Pinpoint the cell where the given text exists, returning its [X, Y] midpoint coordinate. 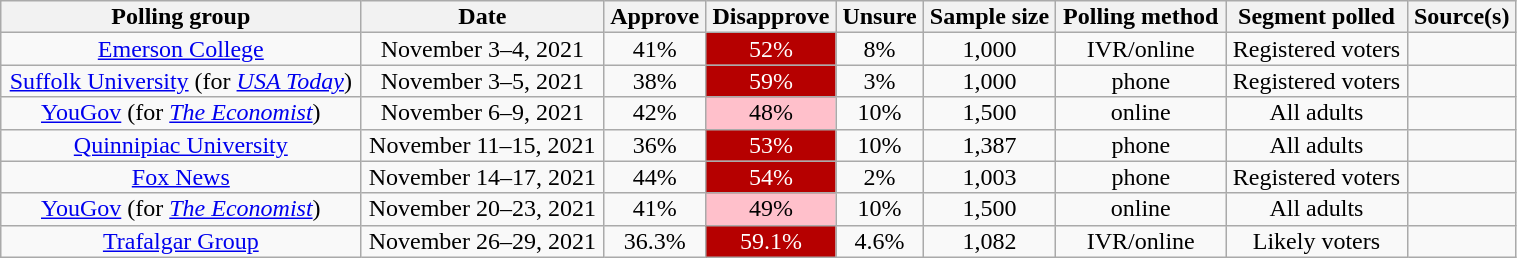
Likely voters [1317, 241]
4.6% [880, 241]
Unsure [880, 17]
59.1% [771, 241]
44% [655, 177]
Polling method [1141, 17]
48% [771, 113]
Suffolk University (for USA Today) [181, 81]
November 11–15, 2021 [482, 145]
Trafalgar Group [181, 241]
2% [880, 177]
Date [482, 17]
Segment polled [1317, 17]
November 3–4, 2021 [482, 49]
1,003 [990, 177]
49% [771, 209]
November 6–9, 2021 [482, 113]
38% [655, 81]
November 14–17, 2021 [482, 177]
Disapprove [771, 17]
59% [771, 81]
Source(s) [1462, 17]
Sample size [990, 17]
Approve [655, 17]
36% [655, 145]
42% [655, 113]
Emerson College [181, 49]
36.3% [655, 241]
54% [771, 177]
Fox News [181, 177]
Quinnipiac University [181, 145]
8% [880, 49]
3% [880, 81]
1,387 [990, 145]
November 3–5, 2021 [482, 81]
52% [771, 49]
November 20–23, 2021 [482, 209]
Polling group [181, 17]
November 26–29, 2021 [482, 241]
1,082 [990, 241]
53% [771, 145]
